Detect which cell encompasses the target text, then output its (X, Y) center coordinate. 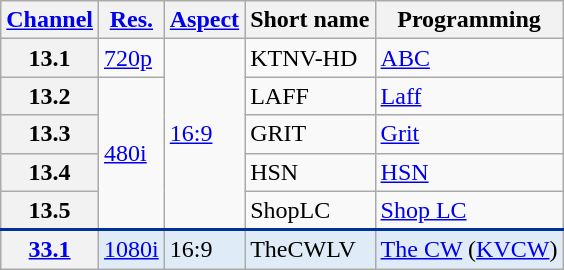
Res. (132, 20)
Short name (310, 20)
Channel (50, 20)
Grit (469, 134)
13.3 (50, 134)
Laff (469, 96)
ABC (469, 58)
720p (132, 58)
13.5 (50, 210)
KTNV-HD (310, 58)
33.1 (50, 250)
ShopLC (310, 210)
13.2 (50, 96)
GRIT (310, 134)
13.4 (50, 172)
1080i (132, 250)
Aspect (204, 20)
LAFF (310, 96)
The CW (KVCW) (469, 250)
13.1 (50, 58)
Shop LC (469, 210)
480i (132, 154)
Programming (469, 20)
TheCWLV (310, 250)
